Find where the given text appears and provide that cell's center as [X, Y] coordinate. 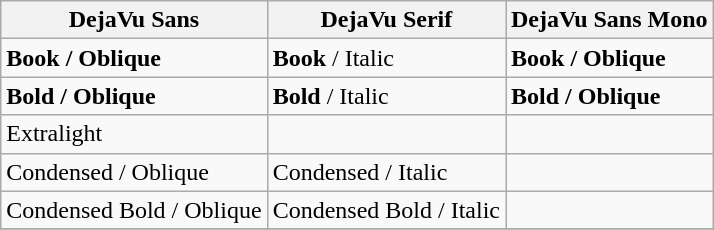
Extralight [134, 134]
Condensed Bold / Oblique [134, 210]
Condensed / Italic [386, 172]
DejaVu Sans Mono [610, 20]
DejaVu Sans [134, 20]
Condensed Bold / Italic [386, 210]
DejaVu Serif [386, 20]
Book / Italic [386, 58]
Condensed / Oblique [134, 172]
Bold / Italic [386, 96]
